Output the (X, Y) coordinate of the center of the cell containing the given text.  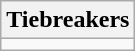
Tiebreakers (68, 20)
